Return (x, y) of the center of cell containing provided text 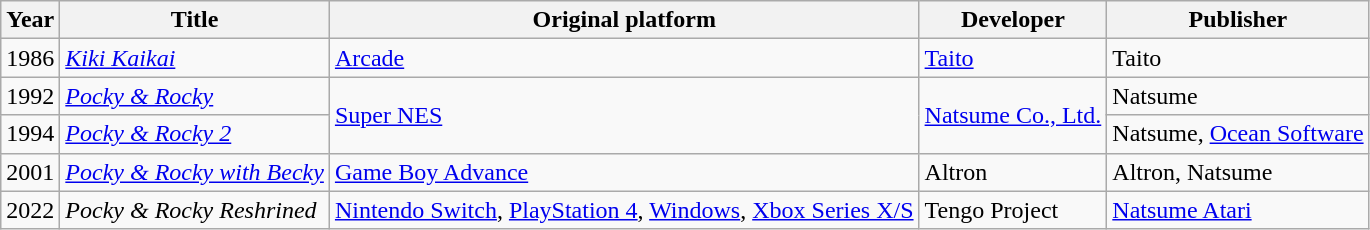
1992 (30, 96)
Developer (1013, 20)
2022 (30, 210)
Altron, Natsume (1238, 172)
Super NES (624, 115)
Publisher (1238, 20)
Title (195, 20)
Original platform (624, 20)
Year (30, 20)
Natsume Atari (1238, 210)
Natsume, Ocean Software (1238, 134)
Natsume Co., Ltd. (1013, 115)
2001 (30, 172)
Tengo Project (1013, 210)
1994 (30, 134)
Natsume (1238, 96)
Arcade (624, 58)
Pocky & Rocky (195, 96)
Pocky & Rocky with Becky (195, 172)
Game Boy Advance (624, 172)
Nintendo Switch, PlayStation 4, Windows, Xbox Series X/S (624, 210)
Pocky & Rocky 2 (195, 134)
Kiki Kaikai (195, 58)
Pocky & Rocky Reshrined (195, 210)
1986 (30, 58)
Altron (1013, 172)
